Scan for the cell matching the given text and deliver its [x, y] coordinate at center. 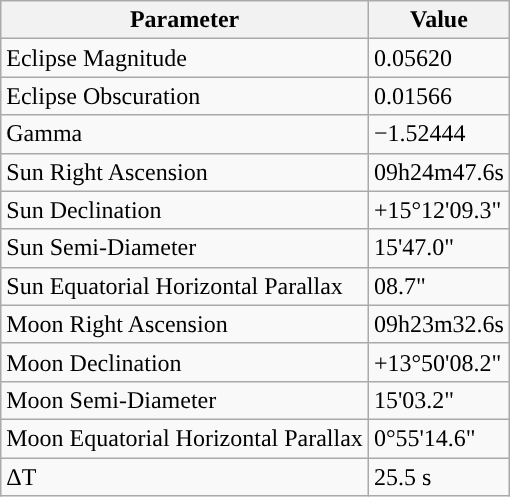
Moon Right Ascension [185, 324]
Sun Right Ascension [185, 172]
15'47.0" [438, 248]
−1.52444 [438, 134]
+15°12'09.3" [438, 210]
+13°50'08.2" [438, 362]
Sun Declination [185, 210]
ΔT [185, 477]
09h24m47.6s [438, 172]
Eclipse Magnitude [185, 58]
Moon Semi-Diameter [185, 400]
Value [438, 20]
Moon Equatorial Horizontal Parallax [185, 438]
Parameter [185, 20]
0.05620 [438, 58]
Eclipse Obscuration [185, 96]
Sun Semi-Diameter [185, 248]
Moon Declination [185, 362]
0.01566 [438, 96]
Sun Equatorial Horizontal Parallax [185, 286]
08.7" [438, 286]
25.5 s [438, 477]
Gamma [185, 134]
15'03.2" [438, 400]
0°55'14.6" [438, 438]
09h23m32.6s [438, 324]
